Provide the [X, Y] coordinate of the cell's center where the given text is located.  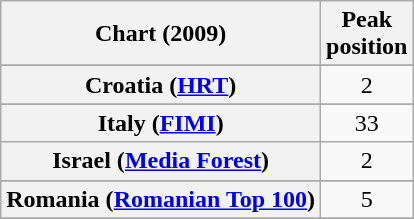
33 [367, 123]
5 [367, 199]
Israel (Media Forest) [161, 161]
Italy (FIMI) [161, 123]
Peakposition [367, 34]
Romania (Romanian Top 100) [161, 199]
Chart (2009) [161, 34]
Croatia (HRT) [161, 85]
